Return [x, y] of the center of cell containing provided text 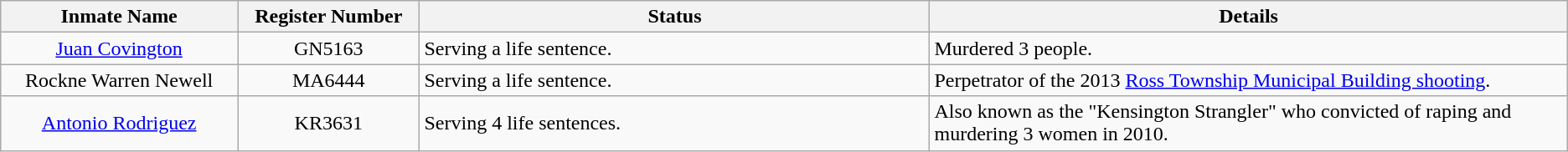
Serving 4 life sentences. [675, 124]
Rockne Warren Newell [119, 80]
GN5163 [328, 48]
Also known as the "Kensington Strangler" who convicted of raping and murdering 3 women in 2010. [1248, 124]
Register Number [328, 17]
Antonio Rodriguez [119, 124]
Juan Covington [119, 48]
Status [675, 17]
Details [1248, 17]
KR3631 [328, 124]
MA6444 [328, 80]
Perpetrator of the 2013 Ross Township Municipal Building shooting. [1248, 80]
Inmate Name [119, 17]
Murdered 3 people. [1248, 48]
